Locate the cell with the specified text and output its [x, y] center coordinate. 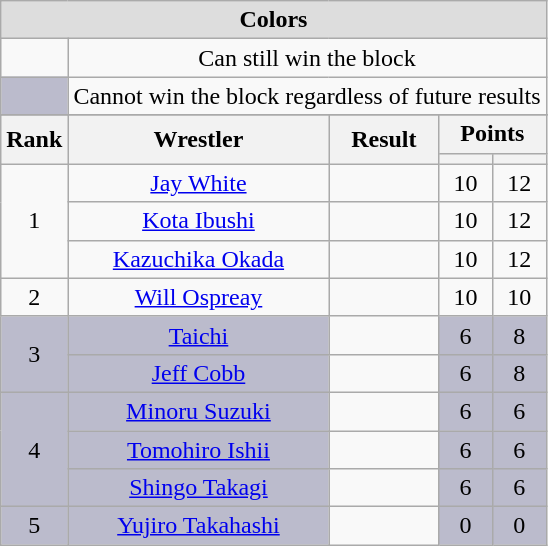
Yujiro Takahashi [198, 526]
Points [493, 134]
Shingo Takagi [198, 488]
Jeff Cobb [198, 373]
Colors [274, 20]
Jay White [198, 183]
Minoru Suzuki [198, 411]
1 [34, 221]
Taichi [198, 335]
5 [34, 526]
Tomohiro Ishii [198, 449]
Result [384, 140]
3 [34, 354]
Kota Ibushi [198, 221]
4 [34, 449]
Rank [34, 140]
2 [34, 297]
Wrestler [198, 140]
Kazuchika Okada [198, 259]
Will Ospreay [198, 297]
Can still win the block [307, 58]
Cannot win the block regardless of future results [307, 96]
